Return the [x, y] coordinate for the center point of the cell that contains the specified text.  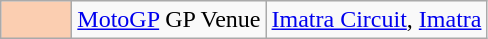
MotoGP GP Venue [169, 20]
Imatra Circuit, Imatra [376, 20]
